Search for the cell housing the specified text and yield its (X, Y) center coordinate. 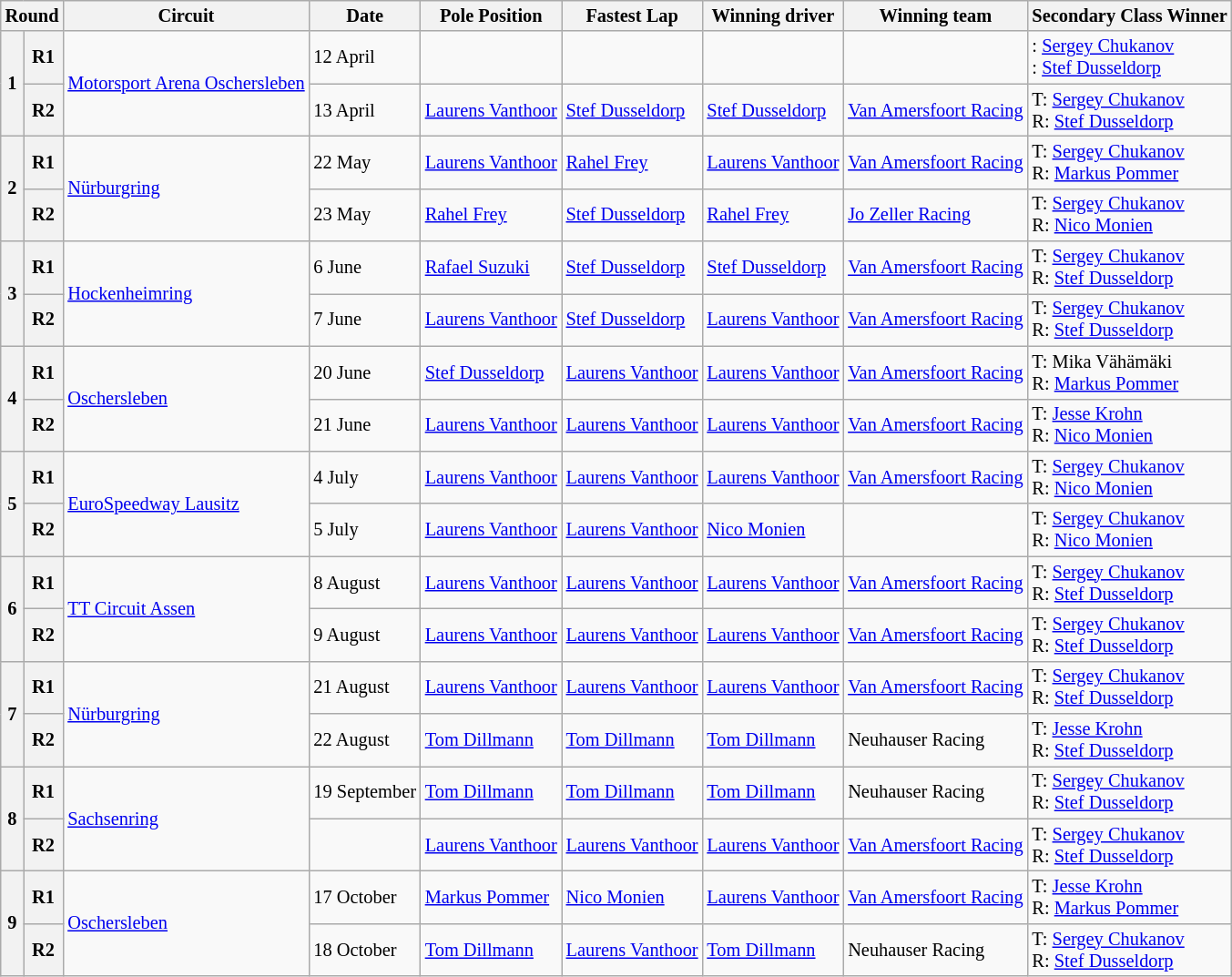
13 April (364, 110)
TT Circuit Assen (186, 608)
5 July (364, 530)
Secondary Class Winner (1130, 15)
T: Mika VähämäkiR: Markus Pommer (1130, 372)
8 (13, 818)
9 August (364, 635)
21 August (364, 687)
Circuit (186, 15)
Jo Zeller Racing (935, 215)
6 June (364, 268)
23 May (364, 215)
1 (13, 84)
3 (13, 293)
19 September (364, 792)
18 October (364, 950)
Round (33, 15)
Fastest Lap (632, 15)
T: Sergey ChukanovR: Markus Pommer (1130, 162)
T: Jesse KrohnR: Stef Dusseldorp (1130, 740)
2 (13, 188)
6 (13, 608)
21 June (364, 425)
Hockenheimring (186, 293)
Date (364, 15)
17 October (364, 897)
22 August (364, 740)
20 June (364, 372)
Pole Position (492, 15)
Winning team (935, 15)
9 (13, 923)
T: Jesse KrohnR: Nico Monien (1130, 425)
7 (13, 714)
EuroSpeedway Lausitz (186, 503)
Motorsport Arena Oschersleben (186, 84)
22 May (364, 162)
Sachsenring (186, 818)
: Sergey Chukanov: Stef Dusseldorp (1130, 57)
7 June (364, 320)
Winning driver (772, 15)
4 (13, 399)
5 (13, 503)
12 April (364, 57)
Markus Pommer (492, 897)
4 July (364, 477)
Rafael Suzuki (492, 268)
T: Jesse KrohnR: Markus Pommer (1130, 897)
8 August (364, 583)
